For the text-containing cell, return its midpoint in (x, y) coordinate format. 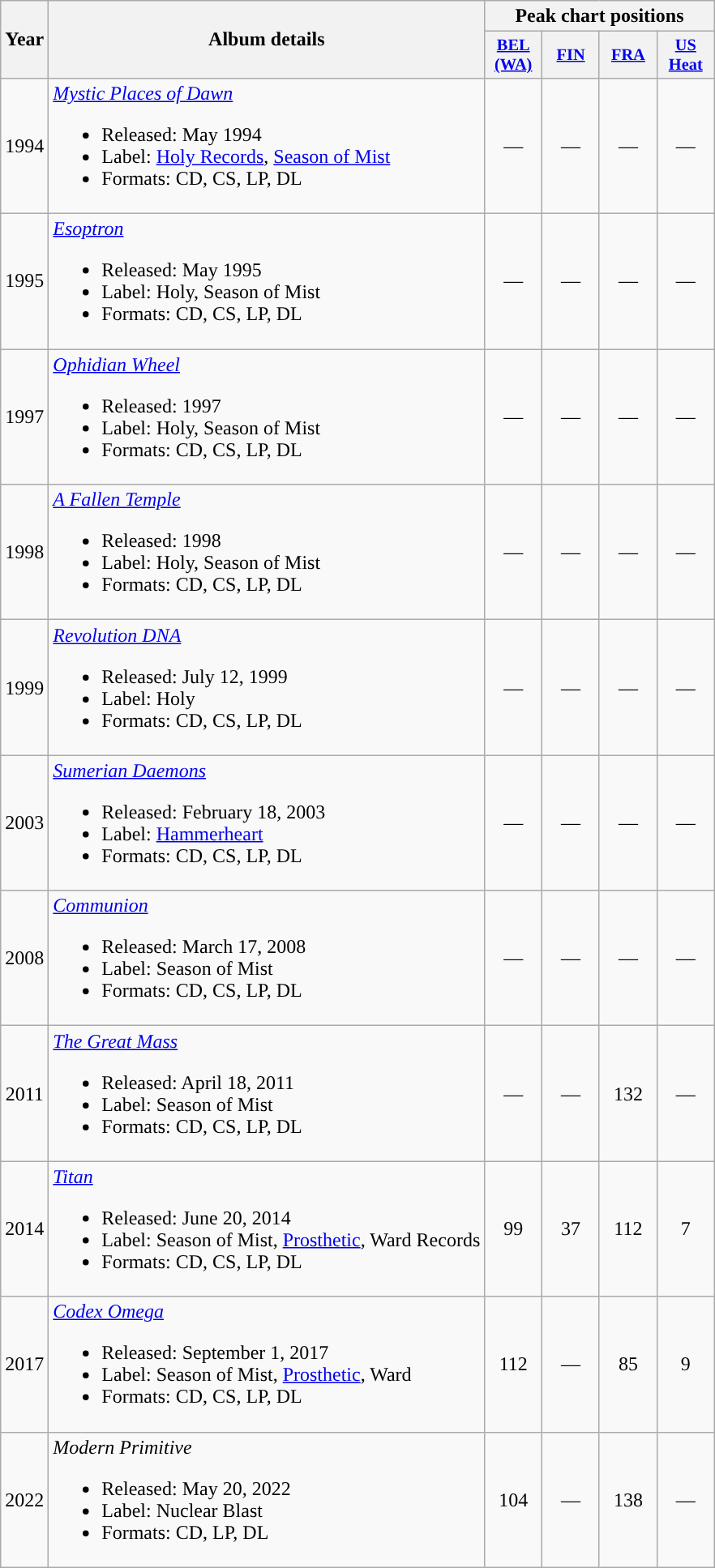
Sumerian DaemonsReleased: February 18, 2003Label: HammerheartFormats: CD, CS, LP, DL (267, 823)
US Heat (686, 55)
FIN (571, 55)
99 (514, 1228)
FRA (627, 55)
Revolution DNAReleased: July 12, 1999Label: HolyFormats: CD, CS, LP, DL (267, 687)
Codex OmegaReleased: September 1, 2017Label: Season of Mist, Prosthetic, WardFormats: CD, CS, LP, DL (267, 1365)
Mystic Places of DawnReleased: May 1994Label: Holy Records, Season of MistFormats: CD, CS, LP, DL (267, 146)
Ophidian WheelReleased: 1997Label: Holy, Season of MistFormats: CD, CS, LP, DL (267, 417)
The Great MassReleased: April 18, 2011Label: Season of MistFormats: CD, CS, LP, DL (267, 1094)
Year (24, 40)
2011 (24, 1094)
Modern PrimitiveReleased: May 20, 2022Label: Nuclear BlastFormats: CD, LP, DL (267, 1499)
TitanReleased: June 20, 2014Label: Season of Mist, Prosthetic, Ward RecordsFormats: CD, CS, LP, DL (267, 1228)
9 (686, 1365)
1999 (24, 687)
104 (514, 1499)
2008 (24, 958)
Album details (267, 40)
Peak chart positions (600, 16)
1995 (24, 282)
CommunionReleased: March 17, 2008Label: Season of MistFormats: CD, CS, LP, DL (267, 958)
7 (686, 1228)
EsoptronReleased: May 1995Label: Holy, Season of MistFormats: CD, CS, LP, DL (267, 282)
2022 (24, 1499)
1998 (24, 553)
2014 (24, 1228)
85 (627, 1365)
BEL(WA) (514, 55)
A Fallen TempleReleased: 1998Label: Holy, Season of MistFormats: CD, CS, LP, DL (267, 553)
138 (627, 1499)
132 (627, 1094)
37 (571, 1228)
1997 (24, 417)
2017 (24, 1365)
2003 (24, 823)
1994 (24, 146)
